From the cell containing the given text, extract its center point as (x, y) coordinate. 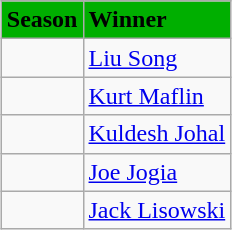
Joe Jogia (157, 172)
Kuldesh Johal (157, 134)
Season (42, 20)
Winner (157, 20)
Liu Song (157, 58)
Jack Lisowski (157, 210)
Kurt Maflin (157, 96)
